Return (x, y) of the center of cell containing provided text 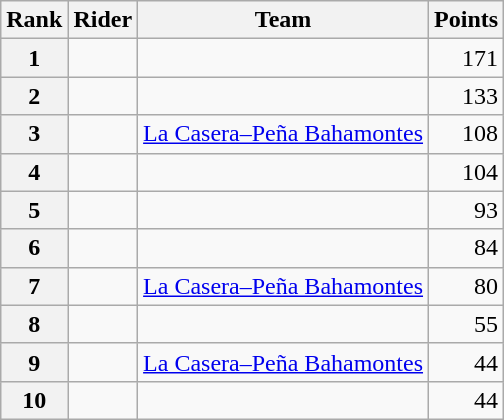
84 (466, 248)
9 (34, 362)
171 (466, 58)
108 (466, 134)
1 (34, 58)
6 (34, 248)
93 (466, 210)
104 (466, 172)
10 (34, 400)
Rank (34, 20)
Points (466, 20)
5 (34, 210)
Team (284, 20)
8 (34, 324)
4 (34, 172)
55 (466, 324)
3 (34, 134)
7 (34, 286)
133 (466, 96)
80 (466, 286)
2 (34, 96)
Rider (103, 20)
